Search for the cell housing the specified text and yield its [X, Y] center coordinate. 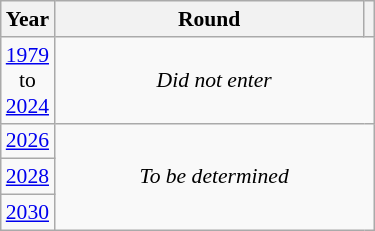
Did not enter [214, 80]
2030 [28, 213]
To be determined [214, 176]
2028 [28, 177]
Year [28, 19]
Round [209, 19]
2026 [28, 141]
1979to2024 [28, 80]
